For the text-containing cell, return its midpoint in (x, y) coordinate format. 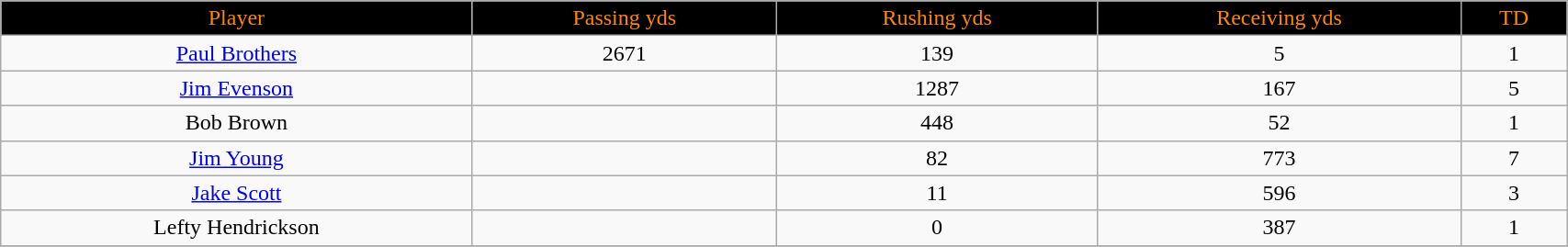
82 (937, 158)
139 (937, 53)
Passing yds (625, 18)
0 (937, 228)
Jake Scott (237, 193)
7 (1514, 158)
3 (1514, 193)
Paul Brothers (237, 53)
Receiving yds (1280, 18)
448 (937, 123)
Player (237, 18)
387 (1280, 228)
167 (1280, 88)
1287 (937, 88)
Bob Brown (237, 123)
11 (937, 193)
Rushing yds (937, 18)
596 (1280, 193)
TD (1514, 18)
773 (1280, 158)
Jim Evenson (237, 88)
Lefty Hendrickson (237, 228)
52 (1280, 123)
2671 (625, 53)
Jim Young (237, 158)
